Return (X, Y) of the center of cell containing provided text 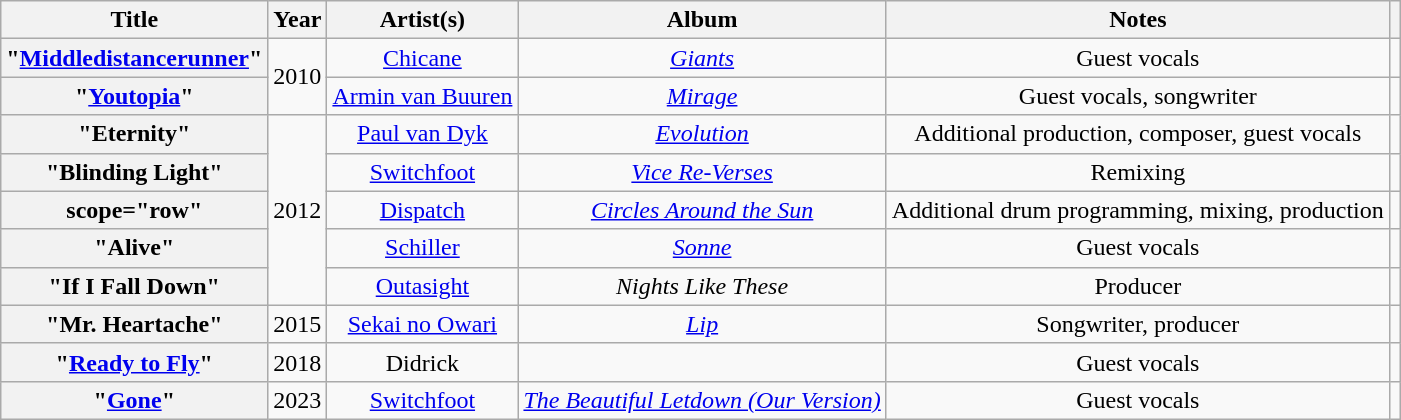
Vice Re-Verses (702, 172)
Paul van Dyk (422, 134)
Remixing (1138, 172)
Chicane (422, 58)
Songwriter, producer (1138, 324)
2012 (298, 210)
Giants (702, 58)
"Blinding Light" (134, 172)
Guest vocals, songwriter (1138, 96)
Album (702, 20)
Additional drum programming, mixing, production (1138, 210)
Artist(s) (422, 20)
"Ready to Fly" (134, 362)
Evolution (702, 134)
The Beautiful Letdown (Our Version) (702, 400)
"Gone" (134, 400)
Dispatch (422, 210)
"Alive" (134, 248)
Schiller (422, 248)
"If I Fall Down" (134, 286)
"Youtopia" (134, 96)
Sekai no Owari (422, 324)
2018 (298, 362)
Sonne (702, 248)
Year (298, 20)
"Mr. Heartache" (134, 324)
"Middledistancerunner" (134, 58)
Mirage (702, 96)
Additional production, composer, guest vocals (1138, 134)
Nights Like These (702, 286)
2023 (298, 400)
2010 (298, 77)
Circles Around the Sun (702, 210)
2015 (298, 324)
Outasight (422, 286)
Didrick (422, 362)
Producer (1138, 286)
Notes (1138, 20)
Armin van Buuren (422, 96)
Lip (702, 324)
"Eternity" (134, 134)
scope="row" (134, 210)
Title (134, 20)
